Determine the [X, Y] coordinate at the center of the cell enclosing the given text.  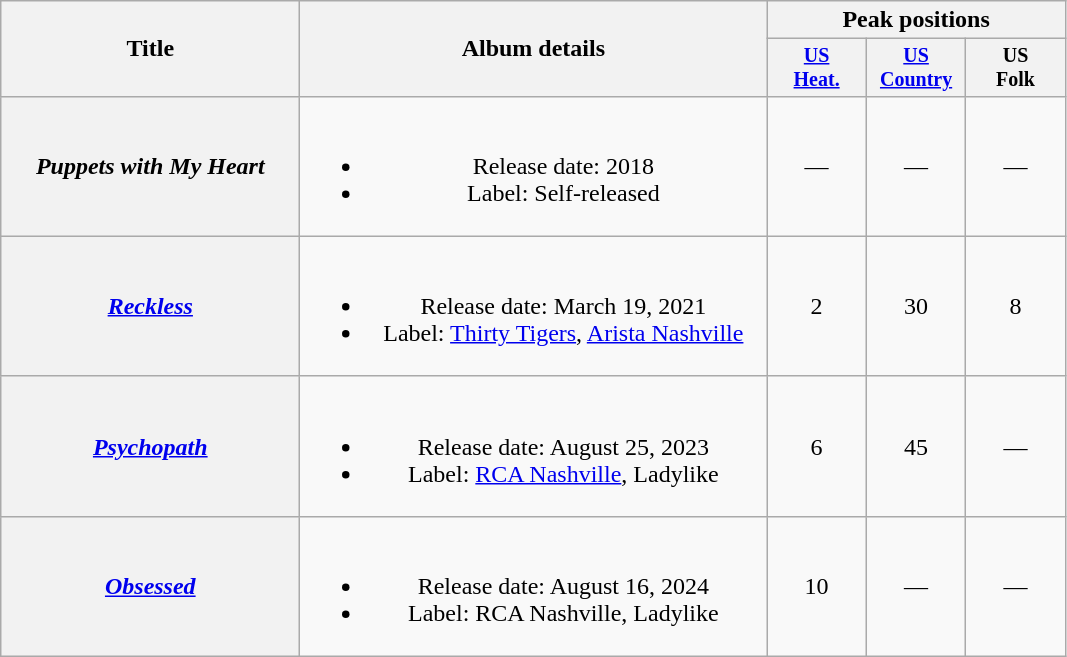
Release date: March 19, 2021Label: Thirty Tigers, Arista Nashville [534, 306]
Peak positions [916, 20]
30 [916, 306]
2 [816, 306]
USHeat. [816, 68]
Album details [534, 49]
6 [816, 446]
Reckless [150, 306]
10 [816, 586]
45 [916, 446]
Title [150, 49]
Release date: 2018Label: Self-released [534, 166]
Puppets with My Heart [150, 166]
Psychopath [150, 446]
USCountry [916, 68]
Obsessed [150, 586]
Release date: August 16, 2024Label: RCA Nashville, Ladylike [534, 586]
8 [1016, 306]
Release date: August 25, 2023Label: RCA Nashville, Ladylike [534, 446]
USFolk [1016, 68]
